For the text-containing cell, return its midpoint in (X, Y) coordinate format. 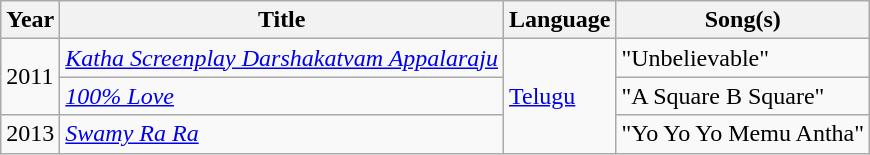
Telugu (560, 96)
Katha Screenplay Darshakatvam Appalaraju (282, 58)
2013 (30, 134)
Title (282, 20)
Swamy Ra Ra (282, 134)
"Unbelievable" (743, 58)
100% Love (282, 96)
Year (30, 20)
"A Square B Square" (743, 96)
2011 (30, 77)
Language (560, 20)
"Yo Yo Yo Memu Antha" (743, 134)
Song(s) (743, 20)
